Locate the cell with the specified text and output its [x, y] center coordinate. 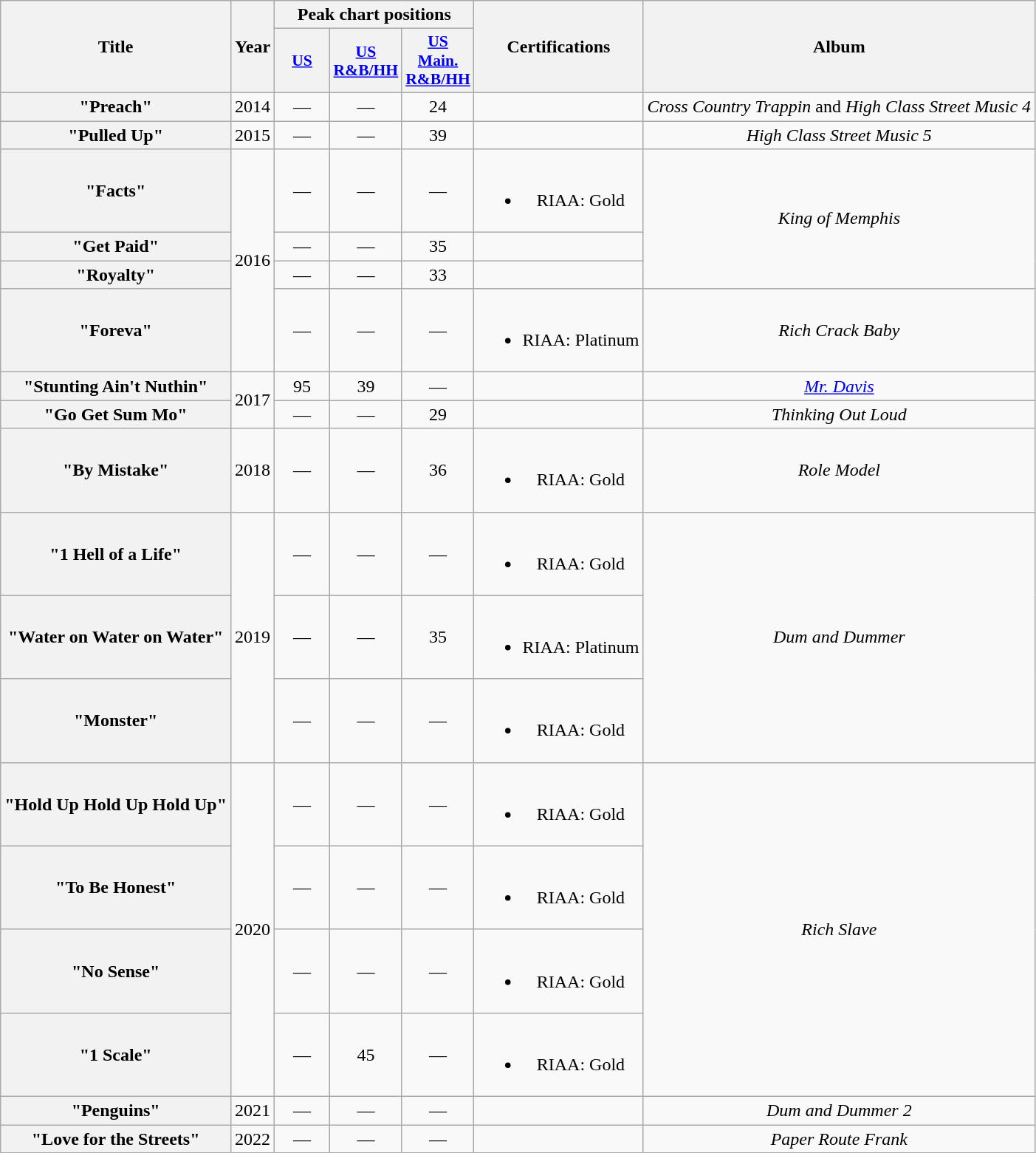
"Monster" [116, 721]
"Stunting Ain't Nuthin" [116, 386]
King of Memphis [839, 219]
2015 [253, 135]
"Preach" [116, 106]
2016 [253, 261]
Cross Country Trappin and High Class Street Music 4 [839, 106]
"Go Get Sum Mo" [116, 414]
2017 [253, 400]
"Penguins" [116, 1110]
Year [253, 47]
US [303, 61]
Thinking Out Loud [839, 414]
95 [303, 386]
USMain.R&B/HH [438, 61]
Rich Crack Baby [839, 331]
"To Be Honest" [116, 888]
29 [438, 414]
2014 [253, 106]
"Facts" [116, 191]
Album [839, 47]
Dum and Dummer 2 [839, 1110]
Role Model [839, 470]
High Class Street Music 5 [839, 135]
"Hold Up Hold Up Hold Up" [116, 804]
33 [438, 275]
"Royalty" [116, 275]
"Water on Water on Water" [116, 637]
Title [116, 47]
"1 Hell of a Life" [116, 554]
"Love for the Streets" [116, 1138]
"Foreva" [116, 331]
2018 [253, 470]
24 [438, 106]
"Pulled Up" [116, 135]
36 [438, 470]
USR&B/HH [366, 61]
2022 [253, 1138]
2020 [253, 929]
Rich Slave [839, 929]
2019 [253, 637]
2021 [253, 1110]
Mr. Davis [839, 386]
"By Mistake" [116, 470]
Peak chart positions [374, 15]
Dum and Dummer [839, 637]
"1 Scale" [116, 1055]
45 [366, 1055]
"Get Paid" [116, 247]
Certifications [558, 47]
Paper Route Frank [839, 1138]
"No Sense" [116, 971]
